From the cell containing the given text, extract its center point as [x, y] coordinate. 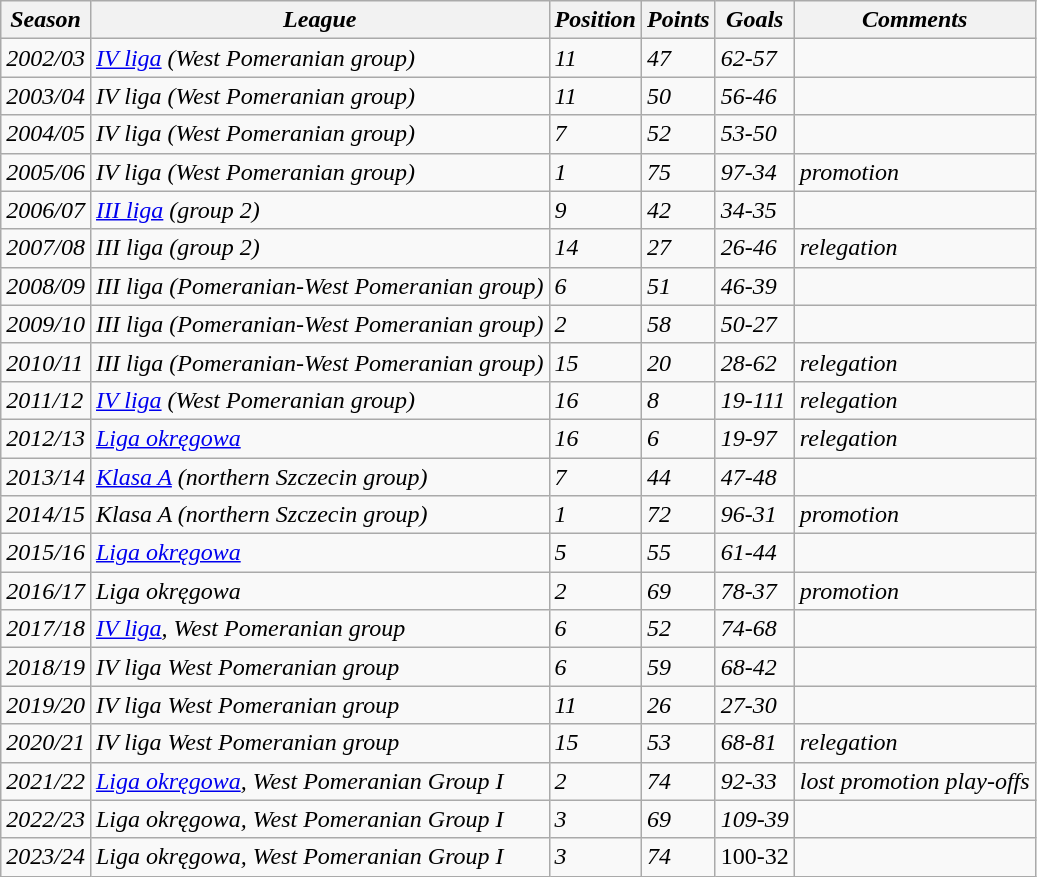
53 [678, 743]
2003/04 [46, 96]
28-62 [754, 362]
2020/21 [46, 743]
100-32 [754, 857]
58 [678, 324]
2009/10 [46, 324]
59 [678, 667]
8 [678, 400]
50 [678, 96]
lost promotion play-offs [914, 781]
14 [595, 248]
27-30 [754, 705]
42 [678, 210]
75 [678, 172]
78-37 [754, 591]
2012/13 [46, 438]
55 [678, 553]
56-46 [754, 96]
72 [678, 515]
2019/20 [46, 705]
2014/15 [46, 515]
2010/11 [46, 362]
League [320, 20]
2004/05 [46, 134]
2006/07 [46, 210]
51 [678, 286]
44 [678, 477]
20 [678, 362]
74-68 [754, 629]
IV liga, West Pomeranian group [320, 629]
2023/24 [46, 857]
Position [595, 20]
97-34 [754, 172]
27 [678, 248]
62-57 [754, 58]
50-27 [754, 324]
47-48 [754, 477]
2021/22 [46, 781]
2007/08 [46, 248]
2015/16 [46, 553]
46-39 [754, 286]
Goals [754, 20]
Season [46, 20]
26 [678, 705]
19-97 [754, 438]
68-42 [754, 667]
2011/12 [46, 400]
2008/09 [46, 286]
2022/23 [46, 819]
2002/03 [46, 58]
34-35 [754, 210]
53-50 [754, 134]
96-31 [754, 515]
92-33 [754, 781]
2017/18 [46, 629]
109-39 [754, 819]
5 [595, 553]
19-111 [754, 400]
2005/06 [46, 172]
Comments [914, 20]
47 [678, 58]
26-46 [754, 248]
9 [595, 210]
2016/17 [46, 591]
61-44 [754, 553]
2013/14 [46, 477]
Points [678, 20]
68-81 [754, 743]
2018/19 [46, 667]
